Output the [x, y] coordinate of the center of the cell containing the given text.  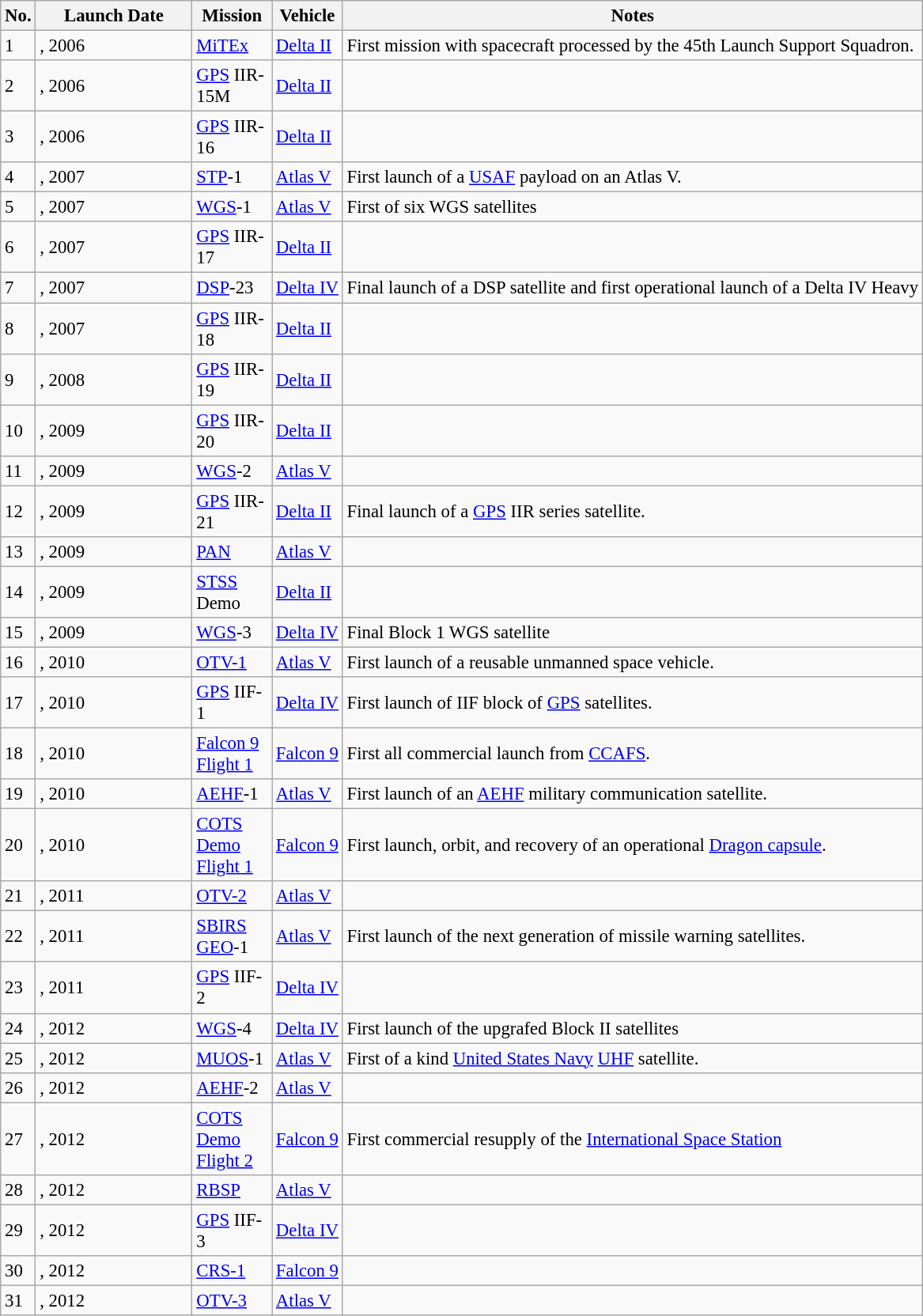
WGS-4 [233, 1028]
First launch of a USAF payload on an Atlas V. [633, 177]
23 [18, 989]
4 [18, 177]
GPS IIR-15M [233, 85]
31 [18, 1300]
First mission with spacecraft processed by the 45th Launch Support Squadron. [633, 46]
Mission [233, 16]
3 [18, 138]
GPS IIF-1 [233, 702]
WGS-1 [233, 207]
First of a kind United States Navy UHF satellite. [633, 1058]
MUOS-1 [233, 1058]
8 [18, 329]
WGS-3 [233, 633]
OTV-1 [233, 662]
2 [18, 85]
GPS IIR-19 [233, 380]
Final launch of a DSP satellite and first operational launch of a Delta IV Heavy [633, 288]
STSS Demo [233, 592]
17 [18, 702]
26 [18, 1087]
COTS Demo Flight 2 [233, 1139]
Final launch of a GPS IIR series satellite. [633, 511]
30 [18, 1271]
13 [18, 552]
29 [18, 1231]
GPS IIF-3 [233, 1231]
First launch of the next generation of missile warning satellites. [633, 936]
WGS-2 [233, 471]
6 [18, 247]
21 [18, 896]
25 [18, 1058]
Launch Date [114, 16]
No. [18, 16]
COTS Demo Flight 1 [233, 845]
OTV-2 [233, 896]
18 [18, 754]
First of six WGS satellites [633, 207]
9 [18, 380]
First launch, orbit, and recovery of an operational Dragon capsule. [633, 845]
12 [18, 511]
16 [18, 662]
27 [18, 1139]
STP-1 [233, 177]
19 [18, 794]
GPS IIR-20 [233, 430]
First launch of an AEHF military communication satellite. [633, 794]
GPS IIR-18 [233, 329]
AEHF-1 [233, 794]
Final Block 1 WGS satellite [633, 633]
First commercial resupply of the International Space Station [633, 1139]
11 [18, 471]
20 [18, 845]
First launch of a reusable unmanned space vehicle. [633, 662]
GPS IIR-16 [233, 138]
Falcon 9 Flight 1 [233, 754]
5 [18, 207]
MiTEx [233, 46]
7 [18, 288]
28 [18, 1190]
AEHF-2 [233, 1087]
PAN [233, 552]
DSP-23 [233, 288]
Notes [633, 16]
RBSP [233, 1190]
14 [18, 592]
GPS IIR-17 [233, 247]
First launch of IIF block of GPS satellites. [633, 702]
CRS-1 [233, 1271]
First all commercial launch from CCAFS. [633, 754]
GPS IIF-2 [233, 989]
Vehicle [308, 16]
1 [18, 46]
, 2008 [114, 380]
OTV-3 [233, 1300]
24 [18, 1028]
15 [18, 633]
First launch of the upgrafed Block II satellites [633, 1028]
GPS IIR-21 [233, 511]
22 [18, 936]
10 [18, 430]
SBIRS GEO-1 [233, 936]
